Detect which cell encompasses the target text, then output its (x, y) center coordinate. 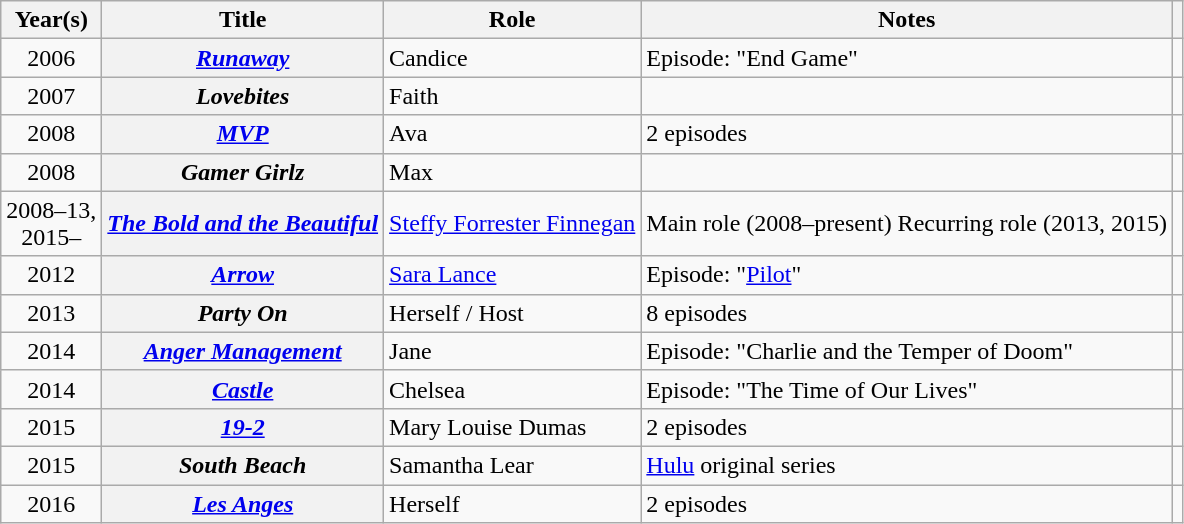
8 episodes (907, 313)
Role (512, 20)
Castle (243, 389)
Herself / Host (512, 313)
2006 (52, 58)
South Beach (243, 465)
Herself (512, 503)
Jane (512, 351)
Les Anges (243, 503)
19-2 (243, 427)
Arrow (243, 275)
Faith (512, 96)
Year(s) (52, 20)
Episode: "End Game" (907, 58)
Mary Louise Dumas (512, 427)
Ava (512, 134)
Party On (243, 313)
MVP (243, 134)
Episode: "Charlie and the Temper of Doom" (907, 351)
2013 (52, 313)
Gamer Girlz (243, 172)
Candice (512, 58)
2016 (52, 503)
Episode: "Pilot" (907, 275)
Steffy Forrester Finnegan (512, 224)
Samantha Lear (512, 465)
2008–13,2015– (52, 224)
Sara Lance (512, 275)
Max (512, 172)
2012 (52, 275)
Hulu original series (907, 465)
Episode: "The Time of Our Lives" (907, 389)
Main role (2008–present) Recurring role (2013, 2015) (907, 224)
2007 (52, 96)
Notes (907, 20)
Anger Management (243, 351)
Title (243, 20)
Runaway (243, 58)
The Bold and the Beautiful (243, 224)
Lovebites (243, 96)
Chelsea (512, 389)
